Extract the [X, Y] coordinate from the center of the cell holding the provided text.  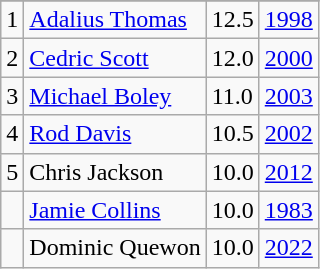
Adalius Thomas [115, 20]
1 [12, 20]
Chris Jackson [115, 172]
10.5 [232, 134]
Cedric Scott [115, 58]
1998 [288, 20]
12.0 [232, 58]
12.5 [232, 20]
2000 [288, 58]
4 [12, 134]
2012 [288, 172]
Jamie Collins [115, 210]
Rod Davis [115, 134]
Dominic Quewon [115, 248]
Michael Boley [115, 96]
3 [12, 96]
2002 [288, 134]
2022 [288, 248]
2 [12, 58]
11.0 [232, 96]
2003 [288, 96]
1983 [288, 210]
5 [12, 172]
